Pinpoint the cell where the given text exists, returning its (X, Y) midpoint coordinate. 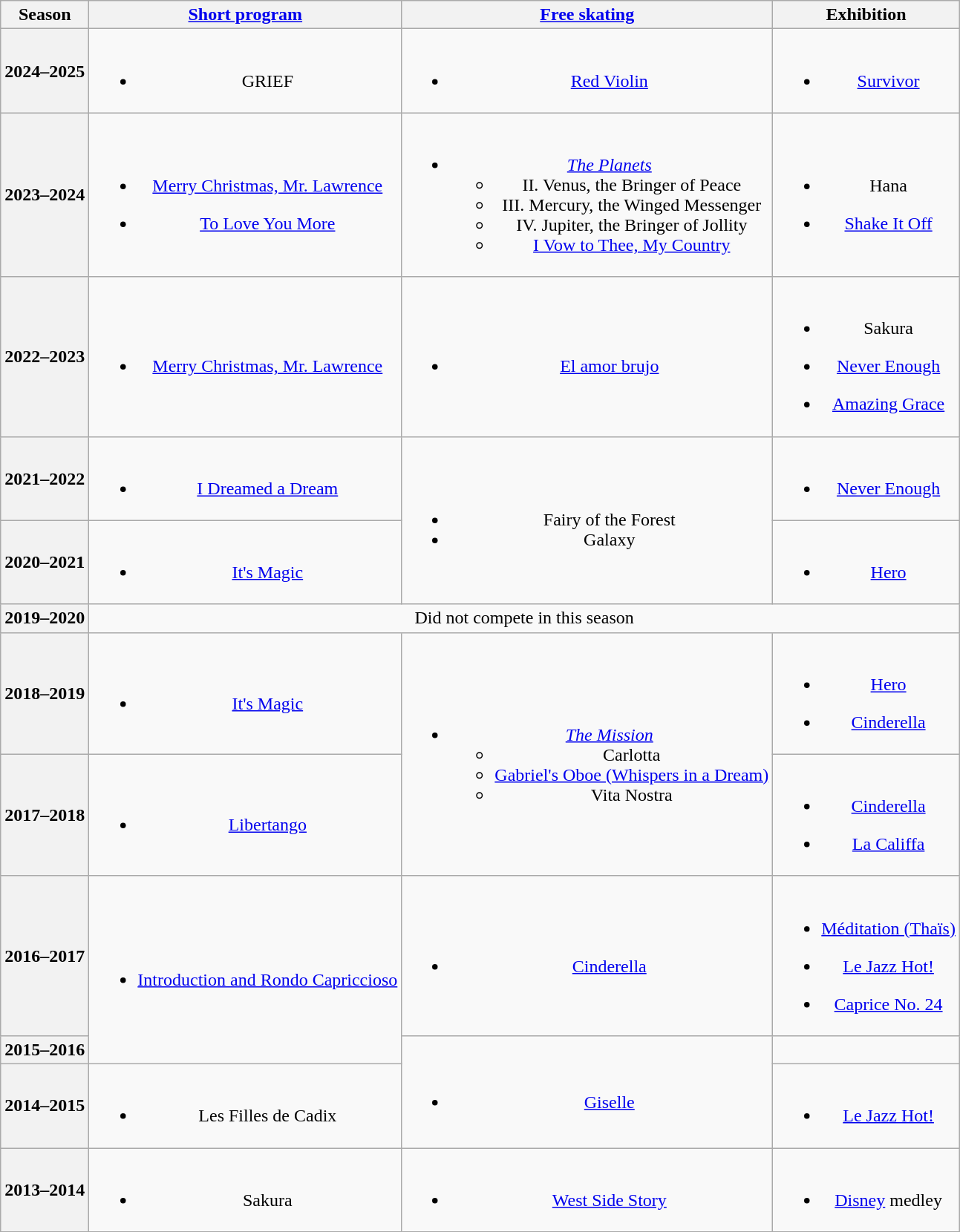
2015–2016 (45, 1049)
Never Enough (866, 478)
2019–2020 (45, 618)
Hana Shake It Off (866, 194)
Hero (866, 563)
2018–2019 (45, 693)
2013–2014 (45, 1189)
HeroCinderella (866, 693)
GRIEF (245, 71)
2021–2022 (45, 478)
Libertango (245, 815)
Season (45, 15)
2023–2024 (45, 194)
Cinderella (587, 956)
The MissionCarlottaGabriel's Oboe (Whispers in a Dream) Vita Nostra (587, 754)
I Dreamed a Dream (245, 478)
The PlanetsII. Venus, the Bringer of PeaceIII. Mercury, the Winged MessengerIV. Jupiter, the Bringer of Jollity I Vow to Thee, My Country (587, 194)
Merry Christmas, Mr. Lawrence To Love You More (245, 194)
2024–2025 (45, 71)
Les Filles de Cadix (245, 1106)
2014–2015 (45, 1106)
Short program (245, 15)
Exhibition (866, 15)
Le Jazz Hot! (866, 1106)
Introduction and Rondo Capriccioso (245, 969)
Free skating (587, 15)
2016–2017 (45, 956)
Red Violin (587, 71)
West Side Story (587, 1189)
Survivor (866, 71)
Disney medley (866, 1189)
El amor brujo (587, 356)
Sakura (245, 1189)
2022–2023 (45, 356)
Merry Christmas, Mr. Lawrence (245, 356)
Giselle (587, 1091)
Sakura Never Enough Amazing Grace (866, 356)
Méditation (Thaïs) Le Jazz Hot! Caprice No. 24 (866, 956)
Cinderella La Califfa (866, 815)
2017–2018 (45, 815)
Fairy of the ForestGalaxy (587, 520)
2020–2021 (45, 563)
Did not compete in this season (524, 618)
